Pinpoint the cell where the given text exists, returning its [x, y] midpoint coordinate. 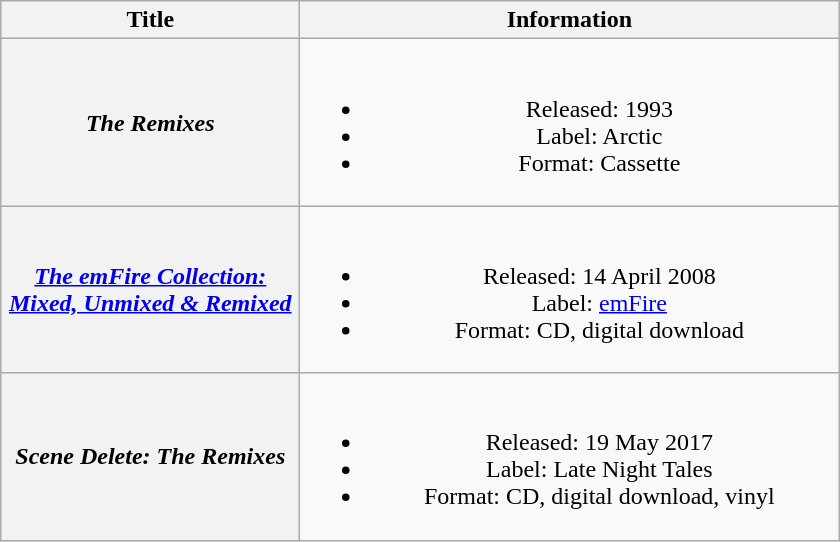
Released: 14 April 2008Label: emFireFormat: CD, digital download [570, 290]
Title [150, 20]
Released: 1993Label: ArcticFormat: Cassette [570, 122]
Released: 19 May 2017Label: Late Night TalesFormat: CD, digital download, vinyl [570, 456]
The Remixes [150, 122]
Information [570, 20]
Scene Delete: The Remixes [150, 456]
The emFire Collection: Mixed, Unmixed & Remixed [150, 290]
